Detect which cell encompasses the target text, then output its (x, y) center coordinate. 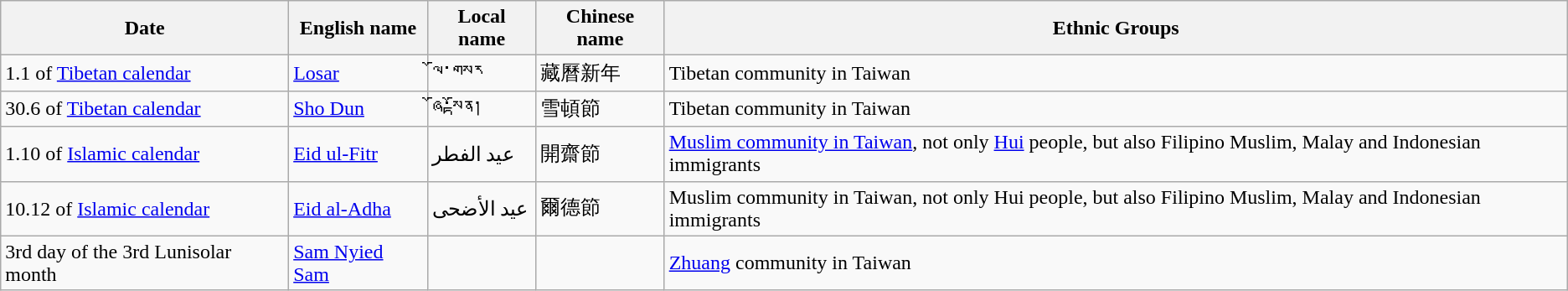
ལོ་གསར (482, 74)
Sam Nyied Sam (358, 263)
開齋節 (600, 154)
30.6 of Tibetan calendar (145, 109)
ཞོ་སྟོན། (482, 109)
English name (358, 29)
雪頓節 (600, 109)
1.1 of Tibetan calendar (145, 74)
Date (145, 29)
藏曆新年 (600, 74)
1.10 of Islamic calendar (145, 154)
عيد الأضحى (482, 208)
爾德節 (600, 208)
Ethnic Groups (1116, 29)
10.12 of Islamic calendar (145, 208)
عيد الفطر (482, 154)
Local name (482, 29)
Losar (358, 74)
Zhuang community in Taiwan (1116, 263)
Sho Dun (358, 109)
Chinese name (600, 29)
3rd day of the 3rd Lunisolar month (145, 263)
Eid al-Adha (358, 208)
Eid ul-Fitr (358, 154)
